Find where the given text appears and provide that cell's center as (x, y) coordinate. 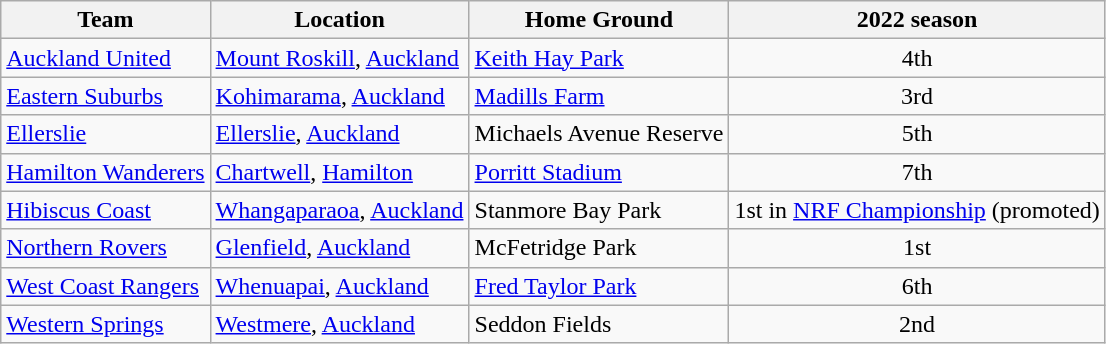
Mount Roskill, Auckland (340, 58)
Western Springs (106, 324)
Ellerslie (106, 134)
Hamilton Wanderers (106, 172)
Whangaparaoa, Auckland (340, 210)
2nd (917, 324)
Location (340, 20)
Home Ground (599, 20)
Chartwell, Hamilton (340, 172)
McFetridge Park (599, 248)
Eastern Suburbs (106, 96)
Porritt Stadium (599, 172)
Madills Farm (599, 96)
2022 season (917, 20)
Ellerslie, Auckland (340, 134)
Northern Rovers (106, 248)
7th (917, 172)
Michaels Avenue Reserve (599, 134)
Team (106, 20)
1st (917, 248)
4th (917, 58)
Keith Hay Park (599, 58)
Westmere, Auckland (340, 324)
Fred Taylor Park (599, 286)
3rd (917, 96)
West Coast Rangers (106, 286)
Kohimarama, Auckland (340, 96)
Glenfield, Auckland (340, 248)
5th (917, 134)
Stanmore Bay Park (599, 210)
1st in NRF Championship (promoted) (917, 210)
6th (917, 286)
Whenuapai, Auckland (340, 286)
Auckland United (106, 58)
Hibiscus Coast (106, 210)
Seddon Fields (599, 324)
